Return [x, y] of the center of cell containing provided text 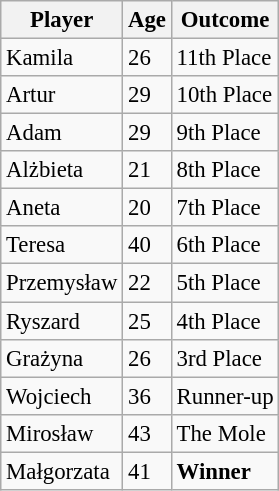
Outcome [225, 20]
11th Place [225, 58]
36 [148, 396]
43 [148, 433]
6th Place [225, 245]
41 [148, 471]
25 [148, 321]
8th Place [225, 170]
20 [148, 208]
10th Place [225, 95]
4th Place [225, 321]
22 [148, 283]
5th Place [225, 283]
Adam [62, 133]
Runner-up [225, 396]
Mirosław [62, 433]
Aneta [62, 208]
Przemysław [62, 283]
Alżbieta [62, 170]
Winner [225, 471]
21 [148, 170]
Wojciech [62, 396]
40 [148, 245]
Age [148, 20]
Kamila [62, 58]
Artur [62, 95]
7th Place [225, 208]
Ryszard [62, 321]
3rd Place [225, 358]
Player [62, 20]
The Mole [225, 433]
Małgorzata [62, 471]
9th Place [225, 133]
Grażyna [62, 358]
Teresa [62, 245]
